Identify which cell holds the provided text, then report its (x, y) central coordinate. 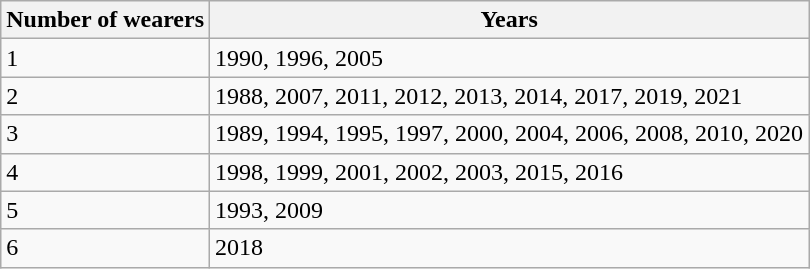
1998, 1999, 2001, 2002, 2003, 2015, 2016 (510, 172)
1 (106, 58)
1990, 1996, 2005 (510, 58)
Years (510, 20)
Number of wearers (106, 20)
3 (106, 134)
2018 (510, 248)
2 (106, 96)
5 (106, 210)
1993, 2009 (510, 210)
4 (106, 172)
1989, 1994, 1995, 1997, 2000, 2004, 2006, 2008, 2010, 2020 (510, 134)
1988, 2007, 2011, 2012, 2013, 2014, 2017, 2019, 2021 (510, 96)
6 (106, 248)
